Identify which cell holds the provided text, then report its [X, Y] central coordinate. 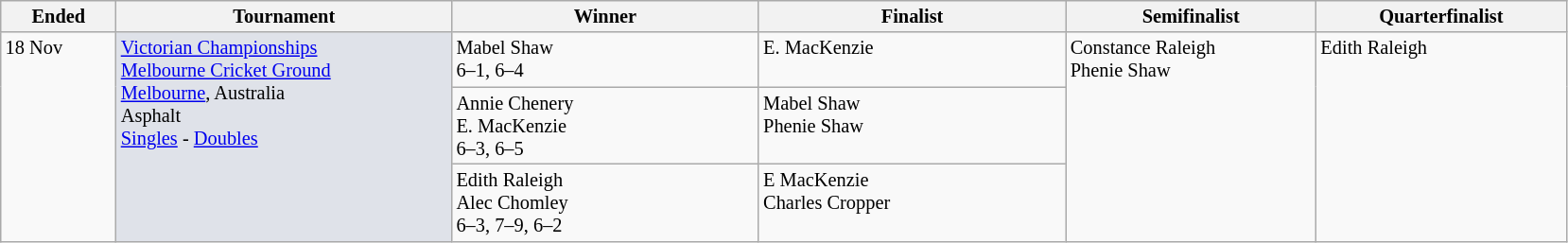
Annie Chenery E. MacKenzie6–3, 6–5 [605, 126]
E. MacKenzie [912, 60]
Mabel Shaw 6–1, 6–4 [605, 60]
Tournament [284, 16]
Mabel Shaw Phenie Shaw [912, 126]
18 Nov [59, 136]
Constance Raleigh Phenie Shaw [1192, 136]
Edith Raleigh [1441, 136]
Victorian ChampionshipsMelbourne Cricket GroundMelbourne, AustraliaAsphaltSingles - Doubles [284, 136]
Edith Raleigh Alec Chomley 6–3, 7–9, 6–2 [605, 202]
Quarterfinalist [1441, 16]
Finalist [912, 16]
Winner [605, 16]
Semifinalist [1192, 16]
Ended [59, 16]
E MacKenzie Charles Cropper [912, 202]
